Output the [x, y] coordinate of the center of the cell containing the given text.  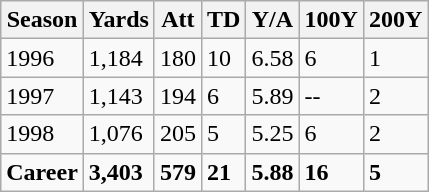
194 [178, 96]
TD [223, 20]
1996 [42, 58]
6.58 [272, 58]
180 [178, 58]
Att [178, 20]
Season [42, 20]
5.89 [272, 96]
1997 [42, 96]
5.25 [272, 134]
10 [223, 58]
Yards [118, 20]
-- [331, 96]
200Y [395, 20]
1 [395, 58]
21 [223, 172]
16 [331, 172]
205 [178, 134]
3,403 [118, 172]
Y/A [272, 20]
1998 [42, 134]
1,076 [118, 134]
579 [178, 172]
1,143 [118, 96]
5.88 [272, 172]
100Y [331, 20]
1,184 [118, 58]
Career [42, 172]
